Provide the [x, y] coordinate of the cell's center where the given text is located.  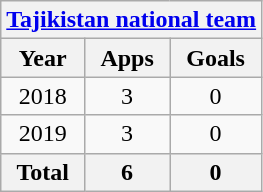
Goals [216, 58]
Apps [128, 58]
Tajikistan national team [132, 20]
Year [43, 58]
2019 [43, 134]
6 [128, 172]
2018 [43, 96]
Total [43, 172]
